Output the [x, y] coordinate of the center of the cell containing the given text.  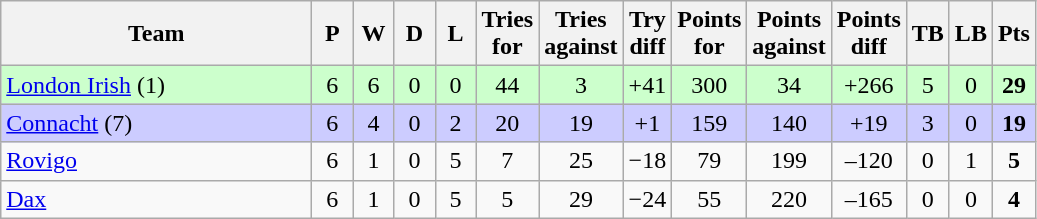
TB [928, 34]
199 [789, 161]
7 [508, 161]
25 [581, 161]
Points against [789, 34]
Points for [710, 34]
44 [508, 85]
Try diff [648, 34]
140 [789, 123]
−24 [648, 199]
+19 [868, 123]
+41 [648, 85]
Rovigo [156, 161]
Dax [156, 199]
L [456, 34]
20 [508, 123]
2 [456, 123]
34 [789, 85]
220 [789, 199]
159 [710, 123]
Tries against [581, 34]
Connacht (7) [156, 123]
79 [710, 161]
+266 [868, 85]
Points diff [868, 34]
W [374, 34]
−18 [648, 161]
–165 [868, 199]
300 [710, 85]
Tries for [508, 34]
London Irish (1) [156, 85]
Team [156, 34]
D [414, 34]
P [332, 34]
Pts [1014, 34]
LB [970, 34]
+1 [648, 123]
55 [710, 199]
–120 [868, 161]
